From the cell containing the given text, extract its center point as [X, Y] coordinate. 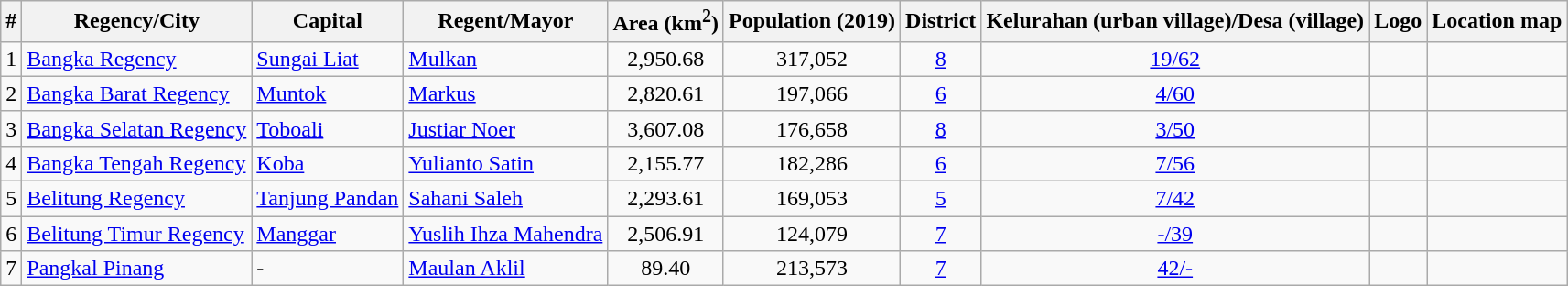
2,820.61 [666, 93]
4/60 [1175, 93]
Regency/City [137, 22]
Koba [328, 163]
Kelurahan (urban village)/Desa (village) [1175, 22]
Bangka Barat Regency [137, 93]
Tanjung Pandan [328, 199]
7/42 [1175, 199]
19/62 [1175, 59]
Sungai Liat [328, 59]
Location map [1498, 22]
Markus [505, 93]
182,286 [811, 163]
Area (km2) [666, 22]
Belitung Regency [137, 199]
Bangka Tengah Regency [137, 163]
2,950.68 [666, 59]
Mulkan [505, 59]
Belitung Timur Regency [137, 234]
2,293.61 [666, 199]
2,155.77 [666, 163]
Yulianto Satin [505, 163]
Capital [328, 22]
176,658 [811, 128]
Toboali [328, 128]
# [11, 22]
Bangka Selatan Regency [137, 128]
2,506.91 [666, 234]
Muntok [328, 93]
Logo [1399, 22]
42/- [1175, 269]
Bangka Regency [137, 59]
169,053 [811, 199]
- [328, 269]
213,573 [811, 269]
Pangkal Pinang [137, 269]
1 [11, 59]
7/56 [1175, 163]
4 [11, 163]
3,607.08 [666, 128]
Maulan Aklil [505, 269]
197,066 [811, 93]
Justiar Noer [505, 128]
Population (2019) [811, 22]
2 [11, 93]
Regent/Mayor [505, 22]
317,052 [811, 59]
Sahani Saleh [505, 199]
3/50 [1175, 128]
Yuslih Ihza Mahendra [505, 234]
District [941, 22]
3 [11, 128]
Manggar [328, 234]
89.40 [666, 269]
-/39 [1175, 234]
124,079 [811, 234]
